Return the [x, y] coordinate for the center point of the cell that contains the specified text.  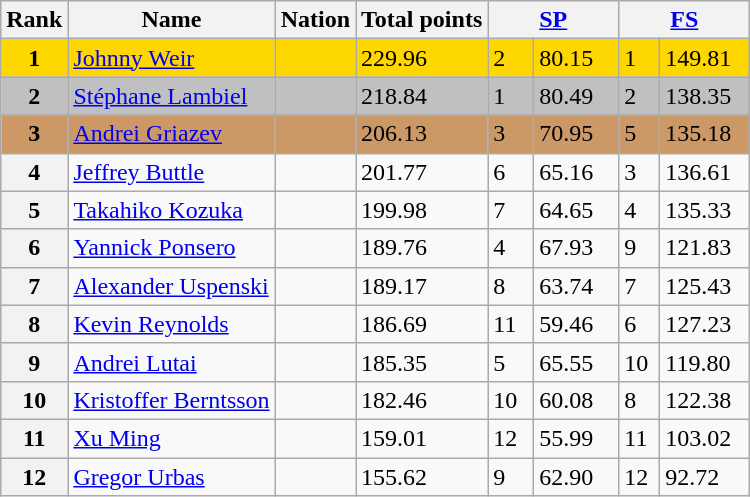
Yannick Ponsero [172, 248]
206.13 [422, 134]
186.69 [422, 324]
138.35 [705, 96]
65.55 [576, 362]
59.46 [576, 324]
119.80 [705, 362]
135.33 [705, 210]
Name [172, 20]
55.99 [576, 438]
Andrei Lutai [172, 362]
Stéphane Lambiel [172, 96]
Gregor Urbas [172, 477]
159.01 [422, 438]
185.35 [422, 362]
Alexander Uspenski [172, 286]
Jeffrey Buttle [172, 172]
92.72 [705, 477]
80.15 [576, 58]
67.93 [576, 248]
127.23 [705, 324]
218.84 [422, 96]
201.77 [422, 172]
199.98 [422, 210]
Nation [315, 20]
182.46 [422, 400]
Andrei Griazev [172, 134]
70.95 [576, 134]
FS [684, 20]
Xu Ming [172, 438]
64.65 [576, 210]
Kevin Reynolds [172, 324]
Johnny Weir [172, 58]
60.08 [576, 400]
121.83 [705, 248]
135.18 [705, 134]
Kristoffer Berntsson [172, 400]
Rank [34, 20]
155.62 [422, 477]
149.81 [705, 58]
65.16 [576, 172]
Total points [422, 20]
136.61 [705, 172]
103.02 [705, 438]
122.38 [705, 400]
SP [554, 20]
Takahiko Kozuka [172, 210]
63.74 [576, 286]
189.17 [422, 286]
125.43 [705, 286]
229.96 [422, 58]
62.90 [576, 477]
189.76 [422, 248]
80.49 [576, 96]
